Output the [x, y] coordinate of the center of the cell containing the given text.  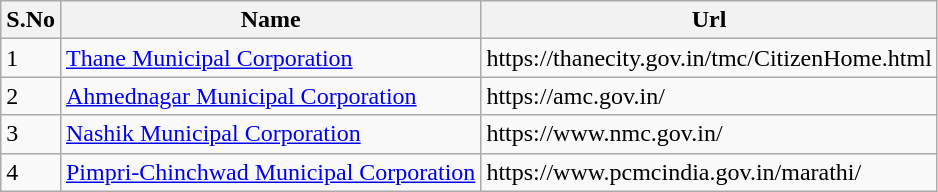
Ahmednagar Municipal Corporation [270, 96]
https://amc.gov.in/ [710, 96]
2 [31, 96]
3 [31, 134]
S.No [31, 20]
Nashik Municipal Corporation [270, 134]
https://www.pcmcindia.gov.in/marathi/ [710, 172]
https://thanecity.gov.in/tmc/CitizenHome.html [710, 58]
4 [31, 172]
Name [270, 20]
1 [31, 58]
Url [710, 20]
Thane Municipal Corporation [270, 58]
Pimpri-Chinchwad Municipal Corporation [270, 172]
https://www.nmc.gov.in/ [710, 134]
